Output the [X, Y] coordinate of the center of the cell containing the given text.  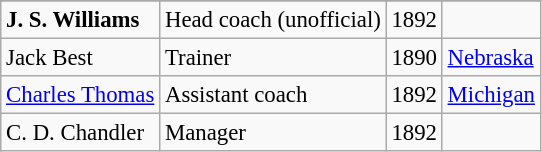
Michigan [491, 95]
Assistant coach [273, 95]
Head coach (unofficial) [273, 20]
J. S. Williams [80, 20]
Trainer [273, 58]
Nebraska [491, 58]
Jack Best [80, 58]
Manager [273, 133]
1890 [414, 58]
Charles Thomas [80, 95]
C. D. Chandler [80, 133]
